Capture the cell that displays the provided text and extract its [x, y] central coordinate. 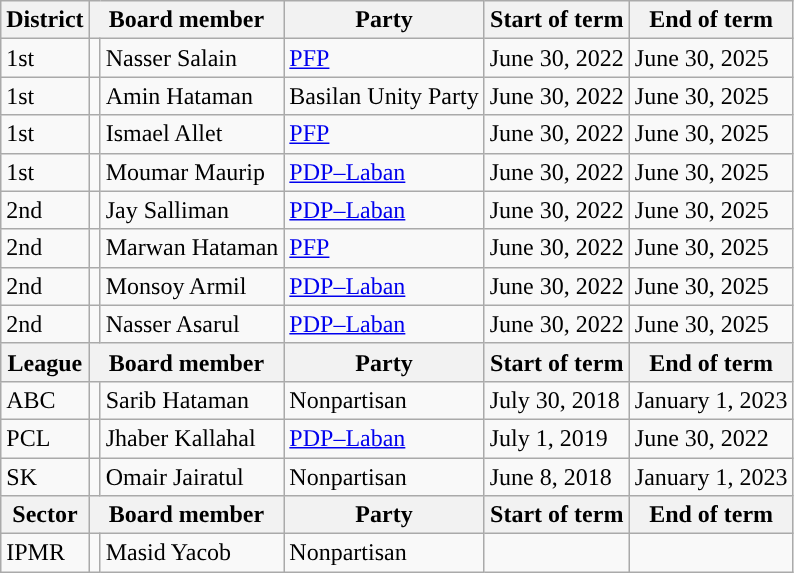
Ismael Allet [192, 134]
Amin Hataman [192, 96]
IPMR [45, 553]
Jhaber Kallahal [192, 438]
July 1, 2019 [556, 438]
July 30, 2018 [556, 400]
SK [45, 477]
June 8, 2018 [556, 477]
Marwan Hataman [192, 248]
Sarib Hataman [192, 400]
Basilan Unity Party [384, 96]
Sector [45, 515]
Jay Salliman [192, 210]
ABC [45, 400]
Monsoy Armil [192, 286]
PCL [45, 438]
Masid Yacob [192, 553]
League [45, 362]
Moumar Maurip [192, 172]
Nasser Salain [192, 58]
District [45, 20]
Nasser Asarul [192, 324]
Omair Jairatul [192, 477]
